Find where the given text appears and provide that cell's center as (x, y) coordinate. 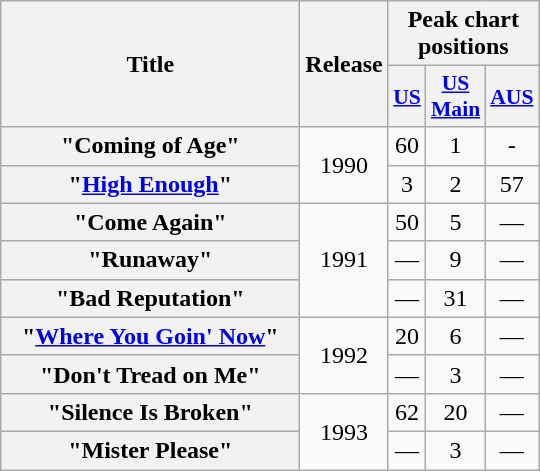
AUS (512, 96)
"Coming of Age" (150, 146)
9 (456, 260)
1993 (344, 431)
Title (150, 64)
- (512, 146)
1 (456, 146)
31 (456, 298)
"Runaway" (150, 260)
"High Enough" (150, 184)
57 (512, 184)
"Mister Please" (150, 450)
60 (407, 146)
USMain (456, 96)
1992 (344, 355)
1990 (344, 165)
Peak chartpositions (463, 34)
"Don't Tread on Me" (150, 374)
2 (456, 184)
6 (456, 336)
US (407, 96)
"Silence Is Broken" (150, 412)
5 (456, 222)
1991 (344, 260)
"Where You Goin' Now" (150, 336)
"Bad Reputation" (150, 298)
62 (407, 412)
Release (344, 64)
50 (407, 222)
"Come Again" (150, 222)
